Identify which cell holds the provided text, then report its (X, Y) central coordinate. 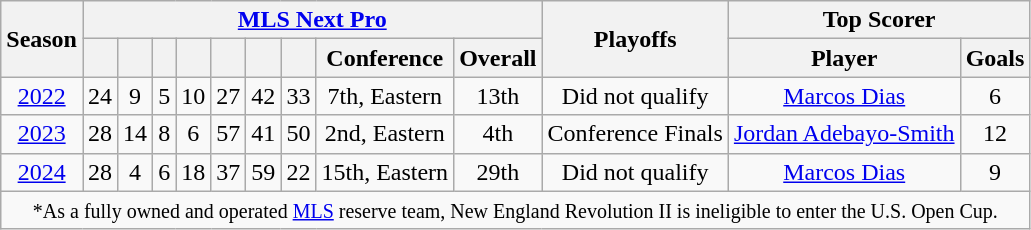
15th, Eastern (385, 172)
22 (298, 172)
Conference (385, 58)
27 (228, 96)
42 (264, 96)
10 (194, 96)
Jordan Adebayo-Smith (844, 134)
Top Scorer (879, 20)
57 (228, 134)
18 (194, 172)
2024 (42, 172)
7th, Eastern (385, 96)
Player (844, 58)
MLS Next Pro (312, 20)
24 (100, 96)
14 (136, 134)
59 (264, 172)
2nd, Eastern (385, 134)
Goals (995, 58)
37 (228, 172)
Playoffs (635, 39)
Season (42, 39)
50 (298, 134)
2023 (42, 134)
29th (498, 172)
Conference Finals (635, 134)
2022 (42, 96)
*As a fully owned and operated MLS reserve team, New England Revolution II is ineligible to enter the U.S. Open Cup. (516, 210)
Overall (498, 58)
41 (264, 134)
4th (498, 134)
33 (298, 96)
5 (164, 96)
8 (164, 134)
12 (995, 134)
4 (136, 172)
13th (498, 96)
